From the cell containing the given text, extract its center point as [X, Y] coordinate. 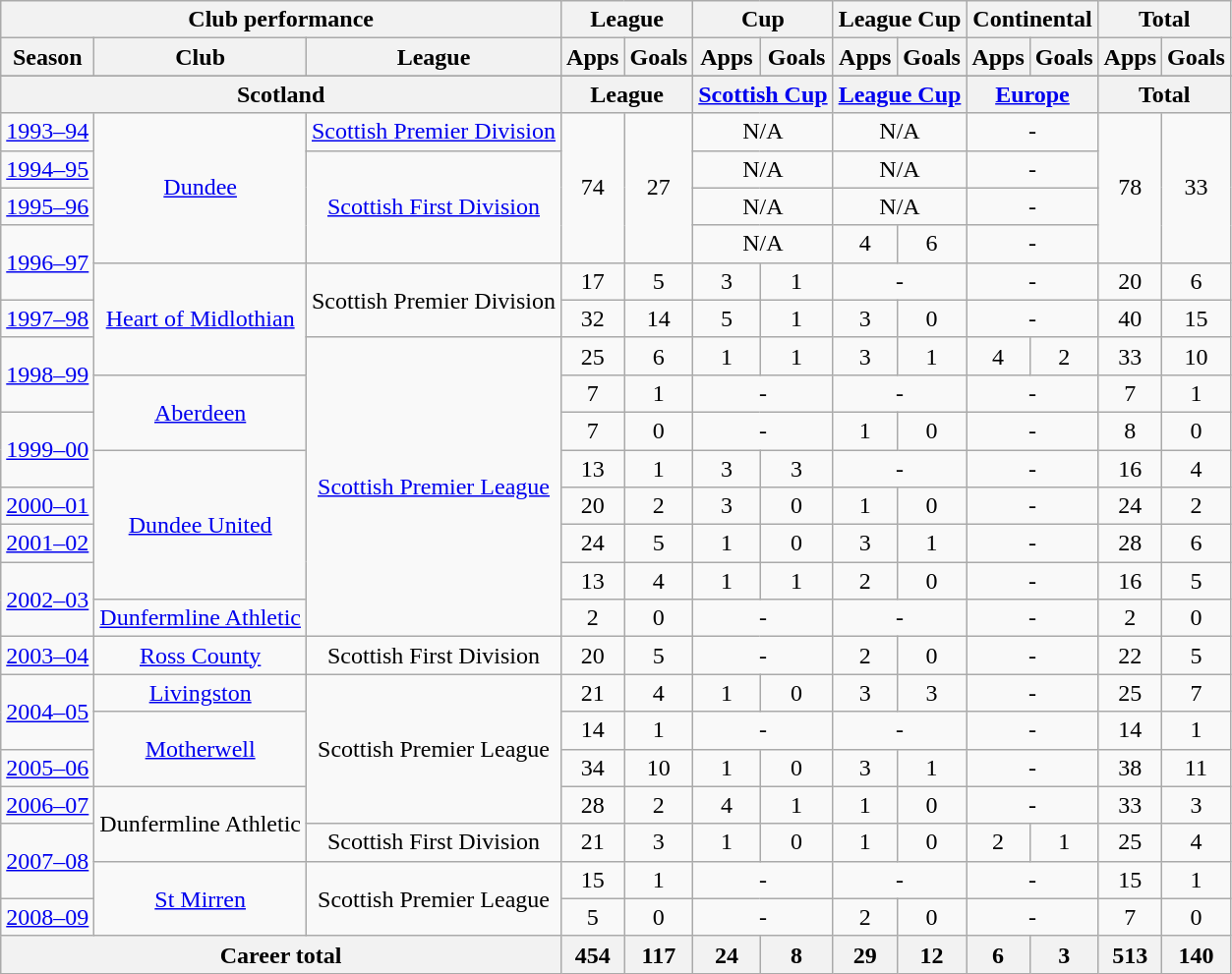
38 [1130, 768]
1994–95 [47, 169]
2001–02 [47, 544]
117 [659, 954]
Aberdeen [201, 412]
1996–97 [47, 262]
Continental [1032, 20]
2003–04 [47, 656]
454 [593, 954]
Career total [281, 954]
Scottish Cup [763, 94]
2008–09 [47, 917]
1999–00 [47, 449]
29 [865, 954]
Season [47, 57]
1997–98 [47, 318]
Motherwell [201, 749]
Scotland [281, 94]
2000–01 [47, 506]
Livingston [201, 693]
Ross County [201, 656]
1995–96 [47, 206]
17 [593, 281]
74 [593, 188]
78 [1130, 188]
11 [1197, 768]
Club performance [281, 20]
140 [1197, 954]
1993–94 [47, 132]
Dundee [201, 188]
Club [201, 57]
27 [659, 188]
Cup [763, 20]
22 [1130, 656]
Europe [1032, 94]
Heart of Midlothian [201, 318]
2005–06 [47, 768]
2004–05 [47, 712]
2002–03 [47, 600]
St Mirren [201, 898]
Dundee United [201, 525]
32 [593, 318]
12 [932, 954]
40 [1130, 318]
2007–08 [47, 861]
2006–07 [47, 805]
1998–99 [47, 374]
513 [1130, 954]
34 [593, 768]
